For the text-containing cell, return its midpoint in (x, y) coordinate format. 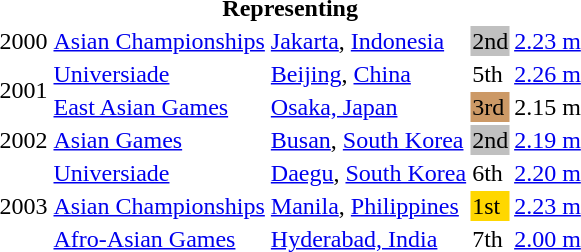
1st (490, 206)
Daegu, South Korea (368, 173)
3rd (490, 107)
Jakarta, Indonesia (368, 41)
Manila, Philippines (368, 206)
6th (490, 173)
East Asian Games (159, 107)
Busan, South Korea (368, 140)
5th (490, 74)
Osaka, Japan (368, 107)
Beijing, China (368, 74)
Asian Games (159, 140)
